Pinpoint the cell where the given text exists, returning its [X, Y] midpoint coordinate. 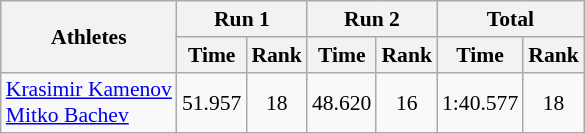
Athletes [89, 36]
Krasimir KamenovMitko Bachev [89, 102]
Total [510, 19]
48.620 [342, 102]
Run 2 [372, 19]
Run 1 [242, 19]
1:40.577 [480, 102]
51.957 [212, 102]
16 [406, 102]
